Search for the cell housing the specified text and yield its (X, Y) center coordinate. 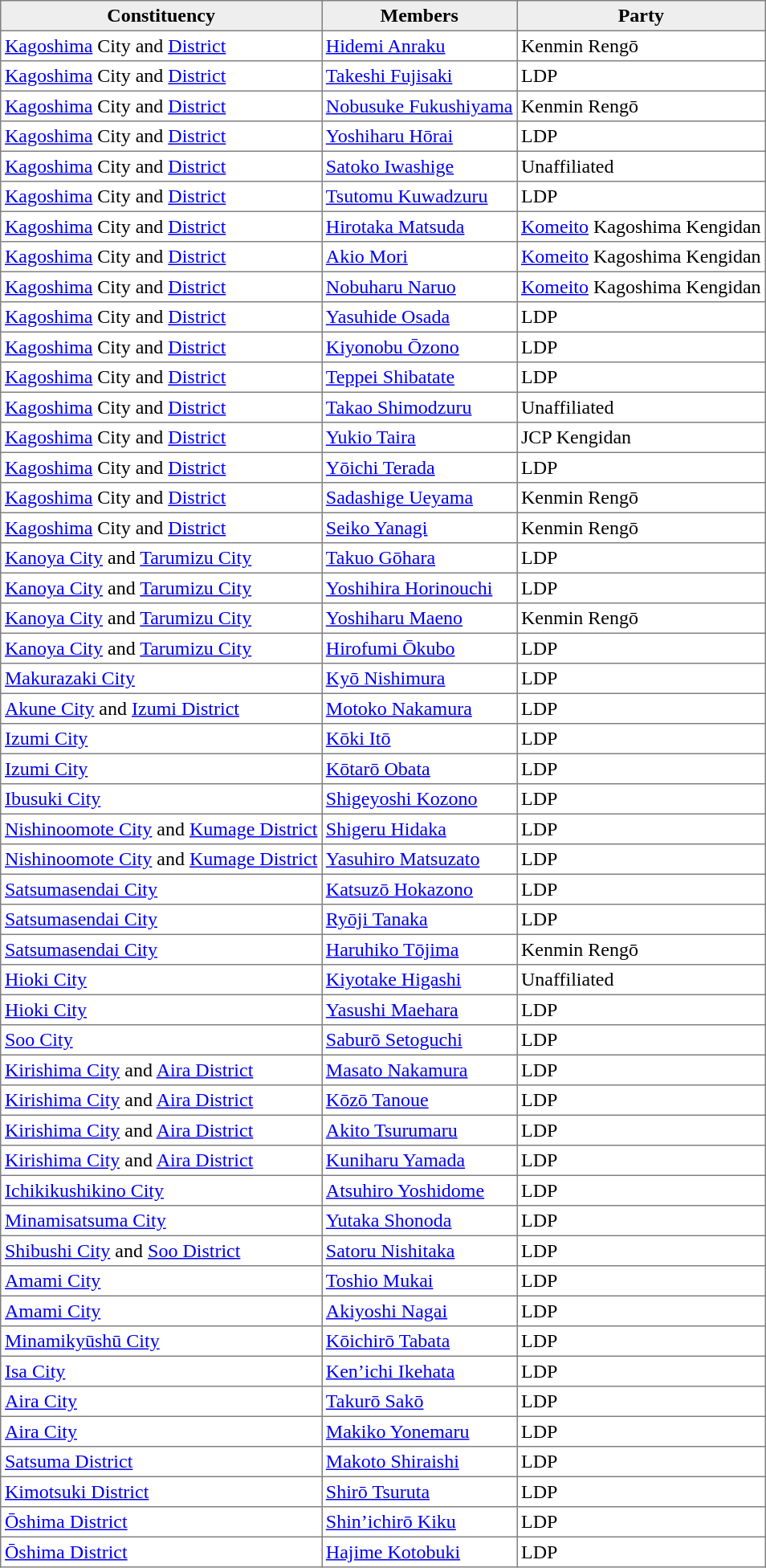
Kimotsuki District (161, 1492)
Satsuma District (161, 1462)
Kōichirō Tabata (419, 1341)
Yutaka Shonoda (419, 1221)
Takurō Sakō (419, 1402)
Seiko Yanagi (419, 528)
Makurazaki City (161, 679)
Isa City (161, 1371)
Ichikikushikino City (161, 1190)
Hirotaka Matsuda (419, 227)
Akiyoshi Nagai (419, 1311)
Shibushi City and Soo District (161, 1251)
Shigeyoshi Kozono (419, 799)
Saburō Setoguchi (419, 1040)
Kiyonobu Ōzono (419, 347)
Nobuharu Naruo (419, 287)
Kiyotake Higashi (419, 980)
Ryōji Tanaka (419, 920)
Kuniharu Yamada (419, 1161)
Satoko Iwashige (419, 166)
Kōzō Tanoue (419, 1100)
Yasuhide Osada (419, 317)
Sadashige Ueyama (419, 498)
Hidemi Anraku (419, 46)
Yoshiharu Maeno (419, 619)
Party (641, 16)
Ken’ichi Ikehata (419, 1371)
Takao Shimodzuru (419, 407)
Makiko Yonemaru (419, 1431)
Yōichi Terada (419, 468)
Akito Tsurumaru (419, 1130)
Satoru Nishitaka (419, 1251)
Minamisatsuma City (161, 1221)
Kyō Nishimura (419, 679)
Shirō Tsuruta (419, 1492)
Yasushi Maehara (419, 1010)
Members (419, 16)
Masato Nakamura (419, 1070)
Yoshiharu Hōrai (419, 137)
Akio Mori (419, 257)
Soo City (161, 1040)
Atsuhiro Yoshidome (419, 1190)
Hirofumi Ōkubo (419, 648)
Minamikyūshū City (161, 1341)
Yoshihira Horinouchi (419, 588)
Hajime Kotobuki (419, 1552)
Ibusuki City (161, 799)
Akune City and Izumi District (161, 708)
Motoko Nakamura (419, 708)
Katsuzō Hokazono (419, 889)
Yasuhiro Matsuzato (419, 860)
JCP Kengidan (641, 438)
Makoto Shiraishi (419, 1462)
Haruhiko Tōjima (419, 949)
Tsutomu Kuwadzuru (419, 197)
Teppei Shibatate (419, 378)
Takuo Gōhara (419, 558)
Shin’ichirō Kiku (419, 1522)
Kōtarō Obata (419, 769)
Kōki Itō (419, 739)
Toshio Mukai (419, 1281)
Takeshi Fujisaki (419, 76)
Constituency (161, 16)
Yukio Taira (419, 438)
Shigeru Hidaka (419, 829)
Nobusuke Fukushiyama (419, 106)
